Return [X, Y] of the center of cell containing provided text 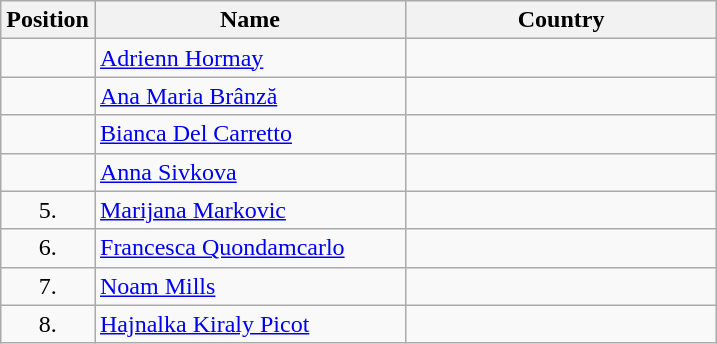
Name [250, 20]
Adrienn Hormay [250, 58]
7. [48, 286]
Anna Sivkova [250, 172]
8. [48, 324]
Noam Mills [250, 286]
Ana Maria Brânză [250, 96]
Country [562, 20]
Marijana Markovic [250, 210]
6. [48, 248]
Position [48, 20]
Bianca Del Carretto [250, 134]
5. [48, 210]
Hajnalka Kiraly Picot [250, 324]
Francesca Quondamcarlo [250, 248]
